Locate the cell with the specified text and output its (X, Y) center coordinate. 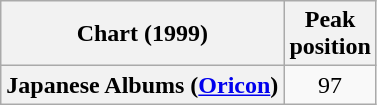
Peakposition (330, 34)
97 (330, 85)
Chart (1999) (142, 34)
Japanese Albums (Oricon) (142, 85)
